Locate the cell with the specified text and output its [X, Y] center coordinate. 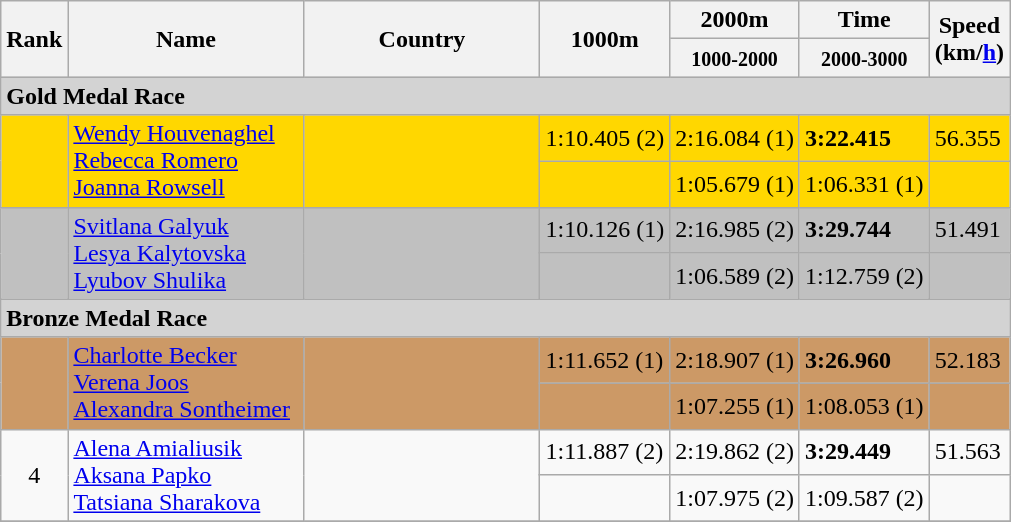
3:26.960 [864, 360]
1:07.255 (1) [735, 406]
51.563 [969, 452]
Bronze Medal Race [506, 318]
Time [864, 20]
1:05.679 (1) [735, 184]
2000-3000 [864, 58]
2000m [735, 20]
52.183 [969, 360]
Alena AmialiusikAksana PapkoTatsiana Sharakova [186, 475]
2:16.985 (2) [735, 230]
1:06.331 (1) [864, 184]
3:22.415 [864, 138]
1000m [605, 39]
56.355 [969, 138]
1:10.126 (1) [605, 230]
2:19.862 (2) [735, 452]
1:07.975 (2) [735, 498]
Svitlana GalyukLesya KalytovskaLyubov Shulika [186, 253]
51.491 [969, 230]
2:16.084 (1) [735, 138]
Wendy HouvenaghelRebecca RomeroJoanna Rowsell [186, 161]
Country [422, 39]
Rank [34, 39]
1:06.589 (2) [735, 276]
Name [186, 39]
1:11.652 (1) [605, 360]
1:10.405 (2) [605, 138]
1:08.053 (1) [864, 406]
1:09.587 (2) [864, 498]
1:11.887 (2) [605, 452]
Speed(km/h) [969, 39]
4 [34, 475]
1:12.759 (2) [864, 276]
2:18.907 (1) [735, 360]
1000-2000 [735, 58]
3:29.744 [864, 230]
3:29.449 [864, 452]
Charlotte BeckerVerena JoosAlexandra Sontheimer [186, 383]
Gold Medal Race [506, 96]
